Provide the (X, Y) coordinate of the cell's center where the given text is located.  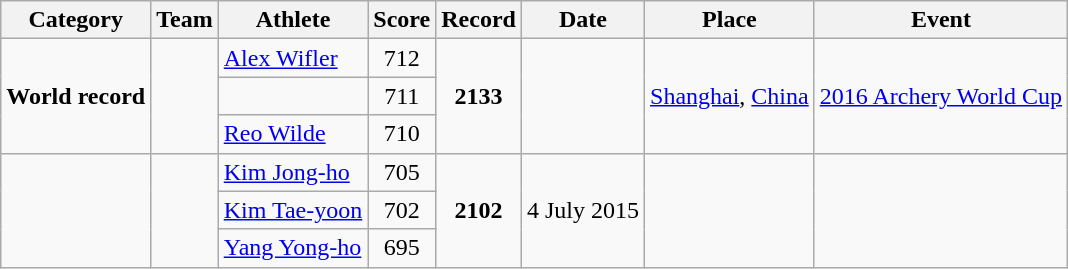
Yang Yong-ho (293, 248)
Date (582, 20)
Alex Wifler (293, 58)
712 (402, 58)
Shanghai, China (730, 96)
Reo Wilde (293, 134)
Kim Jong-ho (293, 172)
Event (940, 20)
Place (730, 20)
2133 (479, 96)
Category (76, 20)
705 (402, 172)
Athlete (293, 20)
711 (402, 96)
World record (76, 96)
710 (402, 134)
2016 Archery World Cup (940, 96)
695 (402, 248)
Team (185, 20)
4 July 2015 (582, 210)
Kim Tae-yoon (293, 210)
702 (402, 210)
Score (402, 20)
Record (479, 20)
2102 (479, 210)
